Find where the given text appears and provide that cell's center as (x, y) coordinate. 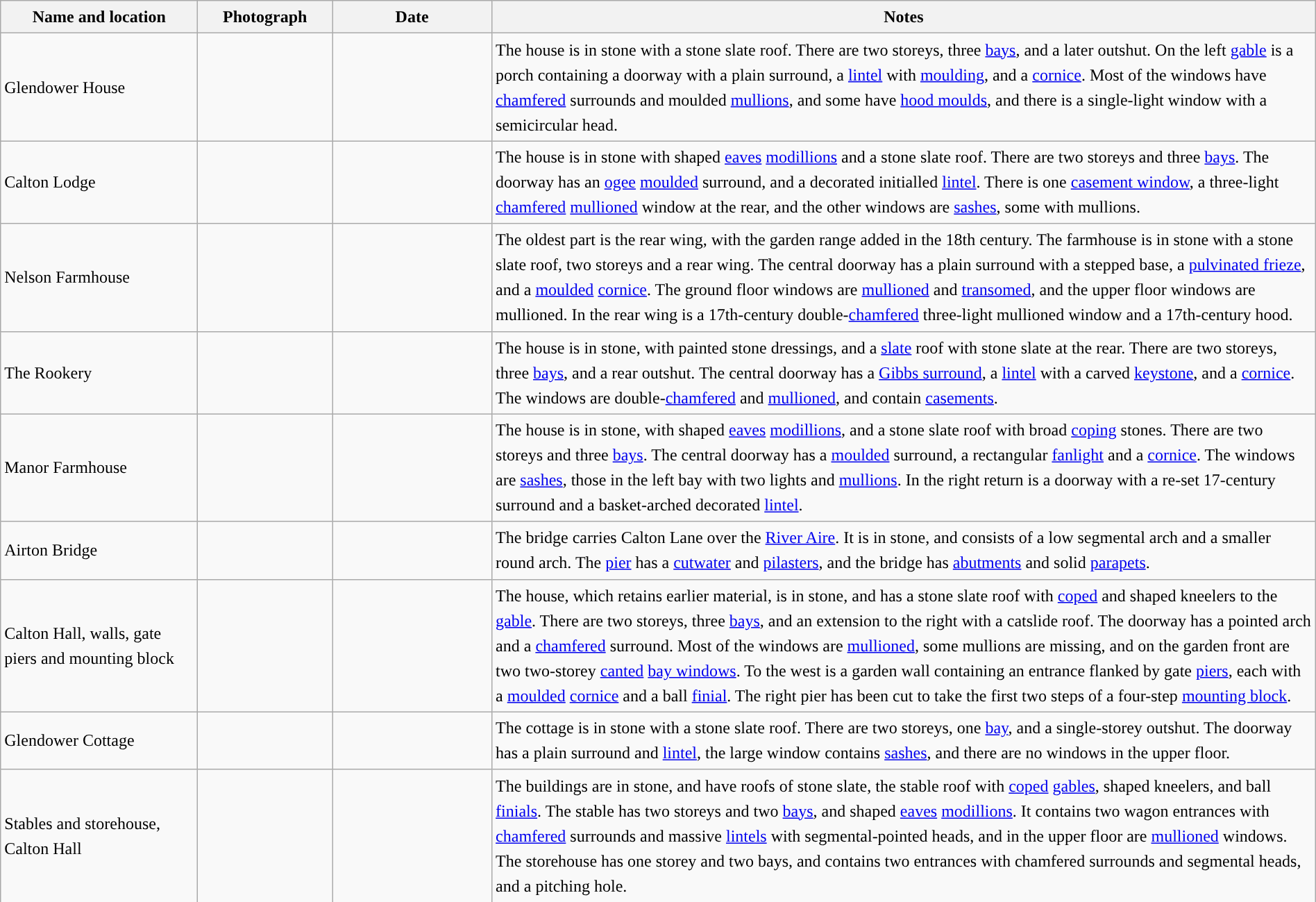
Date (412, 17)
Glendower House (99, 87)
Manor Farmhouse (99, 468)
The Rookery (99, 372)
Calton Lodge (99, 182)
Photograph (265, 17)
Airton Bridge (99, 550)
Name and location (99, 17)
Nelson Farmhouse (99, 278)
Notes (904, 17)
Stables and storehouse, Calton Hall (99, 836)
Calton Hall, walls, gate piers and mounting block (99, 646)
Glendower Cottage (99, 740)
